Return the [x, y] coordinate for the center point of the cell that contains the specified text.  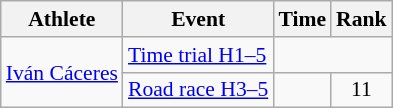
11 [362, 90]
Event [198, 19]
Time [302, 19]
Iván Cáceres [62, 72]
Time trial H1–5 [198, 55]
Athlete [62, 19]
Road race H3–5 [198, 90]
Rank [362, 19]
